Identify which cell holds the provided text, then report its (x, y) central coordinate. 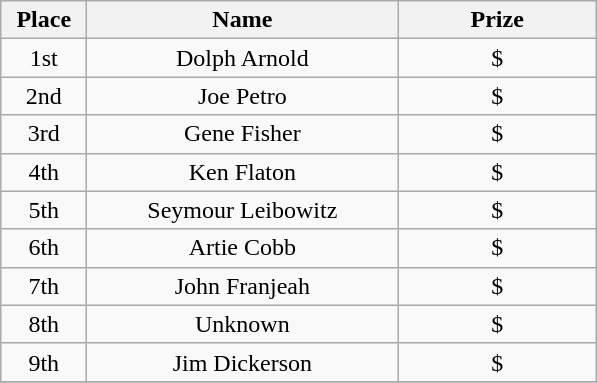
Seymour Leibowitz (242, 210)
2nd (44, 96)
Name (242, 20)
7th (44, 286)
John Franjeah (242, 286)
Jim Dickerson (242, 362)
Unknown (242, 324)
3rd (44, 134)
Artie Cobb (242, 248)
1st (44, 58)
Dolph Arnold (242, 58)
Gene Fisher (242, 134)
5th (44, 210)
Joe Petro (242, 96)
8th (44, 324)
Place (44, 20)
4th (44, 172)
Prize (498, 20)
9th (44, 362)
Ken Flaton (242, 172)
6th (44, 248)
